Locate the cell with the specified text and output its (x, y) center coordinate. 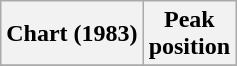
Chart (1983) (72, 34)
Peakposition (189, 34)
